From the cell containing the given text, extract its center point as (x, y) coordinate. 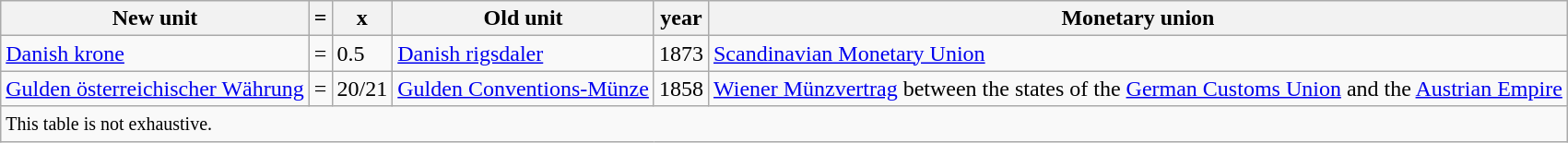
Scandinavian Monetary Union (1138, 54)
Wiener Münzvertrag between the states of the German Customs Union and the Austrian Empire (1138, 89)
year (680, 18)
x (362, 18)
New unit (155, 18)
Danish rigsdaler (524, 54)
1858 (680, 89)
Danish krone (155, 54)
Monetary union (1138, 18)
20/21 (362, 89)
Gulden Conventions-Münze (524, 89)
This table is not exhaustive. (784, 124)
1873 (680, 54)
Old unit (524, 18)
Gulden österreichischer Währung (155, 89)
0.5 (362, 54)
